Identify which cell holds the provided text, then report its [x, y] central coordinate. 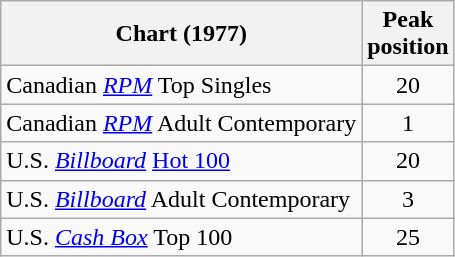
1 [408, 123]
Chart (1977) [182, 34]
25 [408, 237]
3 [408, 199]
Canadian RPM Top Singles [182, 85]
U.S. Billboard Adult Contemporary [182, 199]
Canadian RPM Adult Contemporary [182, 123]
U.S. Cash Box Top 100 [182, 237]
Peakposition [408, 34]
U.S. Billboard Hot 100 [182, 161]
